From the cell containing the given text, extract its center point as (X, Y) coordinate. 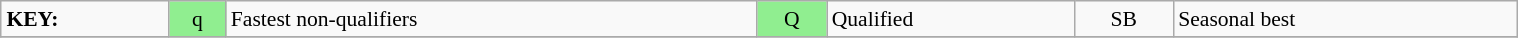
Fastest non-qualifiers (492, 19)
Q (792, 19)
Qualified (951, 19)
Seasonal best (1344, 19)
SB (1124, 19)
KEY: (85, 19)
q (198, 19)
